Identify which cell holds the provided text, then report its [x, y] central coordinate. 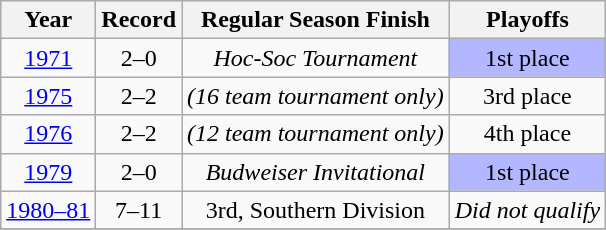
1971 [48, 58]
(12 team tournament only) [316, 134]
Record [139, 20]
3rd place [527, 96]
4th place [527, 134]
Regular Season Finish [316, 20]
1975 [48, 96]
1980–81 [48, 210]
1979 [48, 172]
3rd, Southern Division [316, 210]
1976 [48, 134]
7–11 [139, 210]
Did not qualify [527, 210]
Year [48, 20]
Hoc-Soc Tournament [316, 58]
(16 team tournament only) [316, 96]
Playoffs [527, 20]
Budweiser Invitational [316, 172]
